Search for the cell housing the specified text and yield its [x, y] center coordinate. 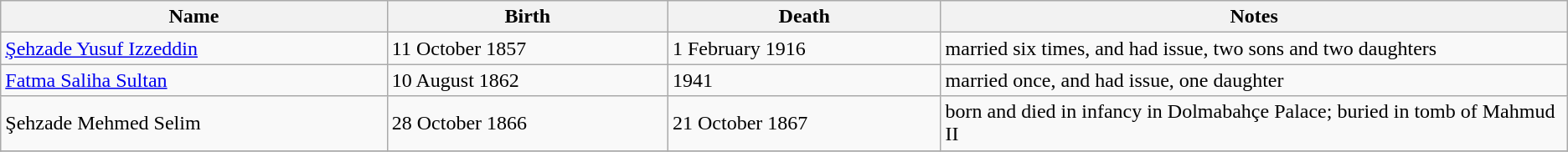
Birth [528, 17]
1 February 1916 [804, 48]
28 October 1866 [528, 124]
Death [804, 17]
21 October 1867 [804, 124]
Fatma Saliha Sultan [194, 80]
Şehzade Mehmed Selim [194, 124]
born and died in infancy in Dolmabahçe Palace; buried in tomb of Mahmud II [1254, 124]
Name [194, 17]
married six times, and had issue, two sons and two daughters [1254, 48]
10 August 1862 [528, 80]
Şehzade Yusuf Izzeddin [194, 48]
11 October 1857 [528, 48]
1941 [804, 80]
Notes [1254, 17]
married once, and had issue, one daughter [1254, 80]
